Provide the (x, y) coordinate of the cell's center where the given text is located.  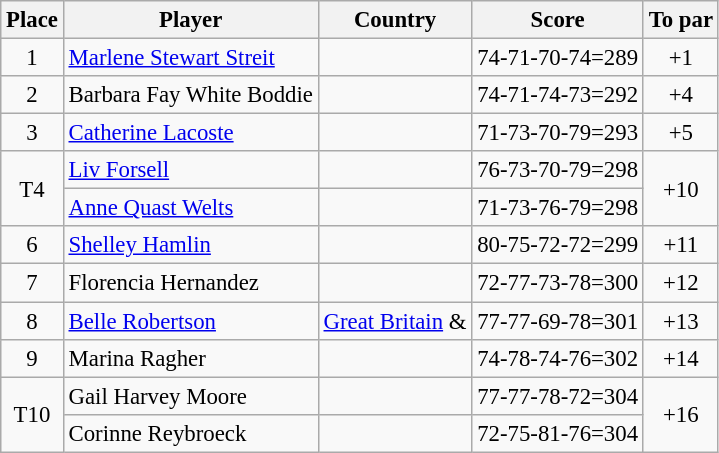
+16 (680, 414)
To par (680, 20)
Belle Robertson (190, 321)
3 (32, 133)
Barbara Fay White Boddie (190, 95)
+5 (680, 133)
Corinne Reybroeck (190, 433)
6 (32, 245)
2 (32, 95)
1 (32, 58)
77-77-78-72=304 (558, 396)
Catherine Lacoste (190, 133)
Marina Ragher (190, 358)
8 (32, 321)
7 (32, 283)
Gail Harvey Moore (190, 396)
+12 (680, 283)
Score (558, 20)
76-73-70-79=298 (558, 170)
+10 (680, 188)
Marlene Stewart Streit (190, 58)
T4 (32, 188)
Florencia Hernandez (190, 283)
+13 (680, 321)
+4 (680, 95)
Great Britain & (395, 321)
Anne Quast Welts (190, 208)
72-75-81-76=304 (558, 433)
74-71-74-73=292 (558, 95)
71-73-70-79=293 (558, 133)
Liv Forsell (190, 170)
72-77-73-78=300 (558, 283)
74-71-70-74=289 (558, 58)
Country (395, 20)
9 (32, 358)
Shelley Hamlin (190, 245)
T10 (32, 414)
+1 (680, 58)
Place (32, 20)
+11 (680, 245)
80-75-72-72=299 (558, 245)
Player (190, 20)
71-73-76-79=298 (558, 208)
77-77-69-78=301 (558, 321)
74-78-74-76=302 (558, 358)
+14 (680, 358)
